Provide the [x, y] coordinate of the cell's center where the given text is located.  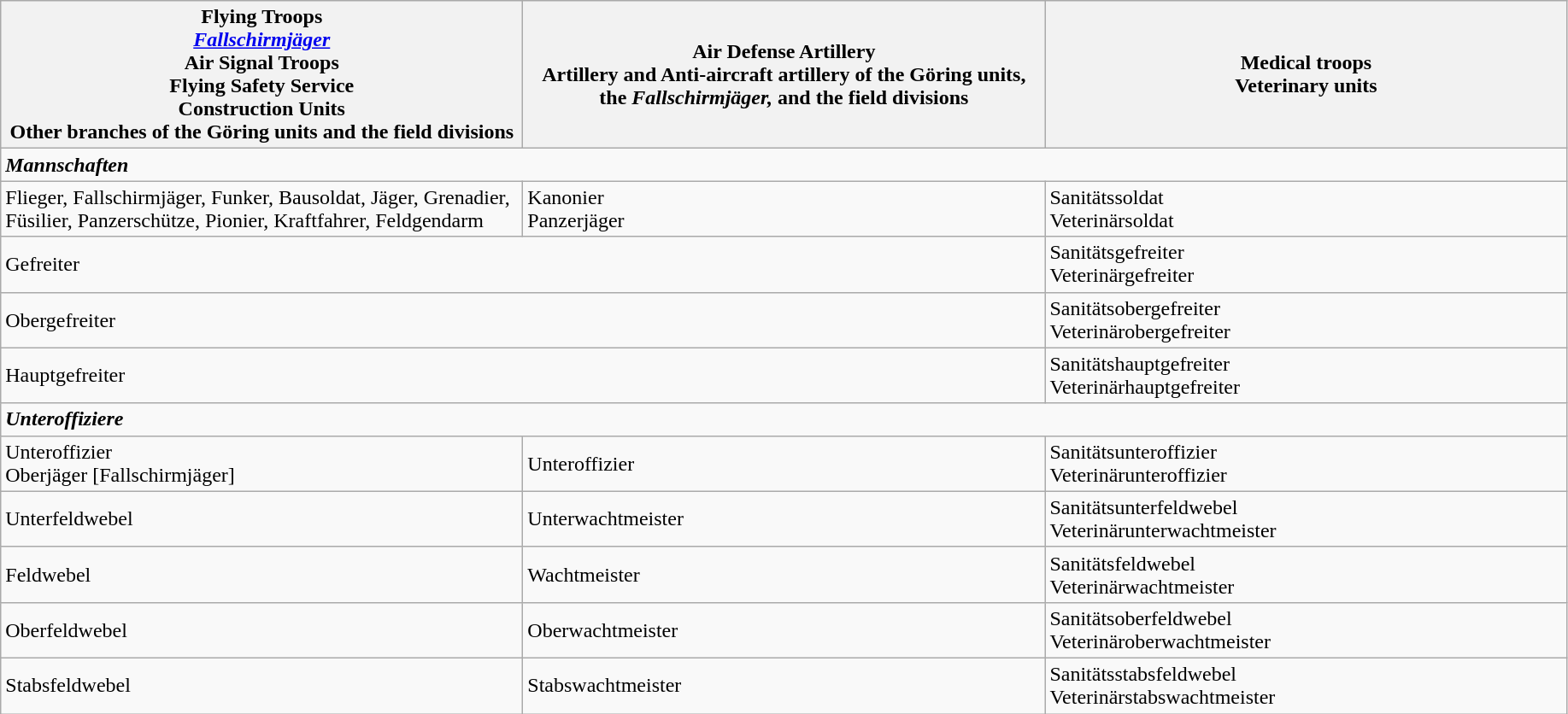
SanitätsoberfeldwebelVeterinäroberwachtmeister [1306, 630]
Flieger, Fallschirmjäger, Funker, Bausoldat, Jäger, Grenadier, Füsilier, Panzerschütze, Pionier, Kraftfahrer, Feldgendarm [261, 208]
Oberwachtmeister [784, 630]
Flying TroopsFallschirmjägerAir Signal TroopsFlying Safety ServiceConstruction UnitsOther branches of the Göring units and the field divisions [261, 75]
Wachtmeister [784, 574]
SanitätsgefreiterVeterinärgefreiter [1306, 265]
SanitätsunteroffizierVeterinärunteroffizier [1306, 463]
SanitätsfeldwebelVeterinärwachtmeister [1306, 574]
Obergefreiter [523, 319]
SanitätshauptgefreiterVeterinärhauptgefreiter [1306, 376]
Unterfeldwebel [261, 519]
Hauptgefreiter [523, 376]
Mannschaften [784, 165]
Unteroffizier [784, 463]
SanitätsobergefreiterVeterinärobergefreiter [1306, 319]
Stabsfeldwebel [261, 685]
Feldwebel [261, 574]
SanitätsunterfeldwebelVeterinärunterwachtmeister [1306, 519]
Unterwachtmeister [784, 519]
Medical troopsVeterinary units [1306, 75]
UnteroffizierOberjäger [Fallschirmjäger] [261, 463]
Air Defense ArtilleryArtillery and Anti-aircraft artillery of the Göring units, the Fallschirmjäger, and the field divisions [784, 75]
SanitätsstabsfeldwebelVeterinärstabswachtmeister [1306, 685]
Oberfeldwebel [261, 630]
Unteroffiziere [784, 419]
Gefreiter [523, 265]
SanitätssoldatVeterinärsoldat [1306, 208]
KanonierPanzerjäger [784, 208]
Stabswachtmeister [784, 685]
